Detect which cell encompasses the target text, then output its (x, y) center coordinate. 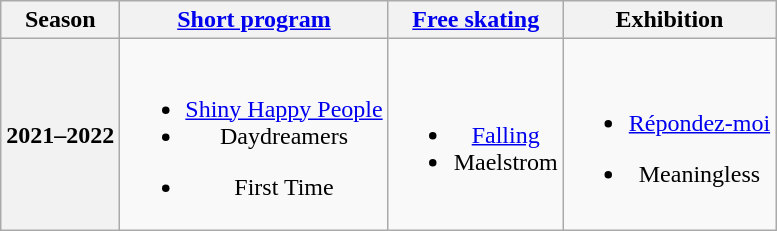
Season (60, 20)
Exhibition (669, 20)
2021–2022 (60, 134)
Falling Maelstrom (476, 134)
Free skating (476, 20)
Shiny Happy People Daydreamers First Time (254, 134)
Répondez-moi Meaningless (669, 134)
Short program (254, 20)
